Provide the (X, Y) coordinate of the cell's center where the given text is located.  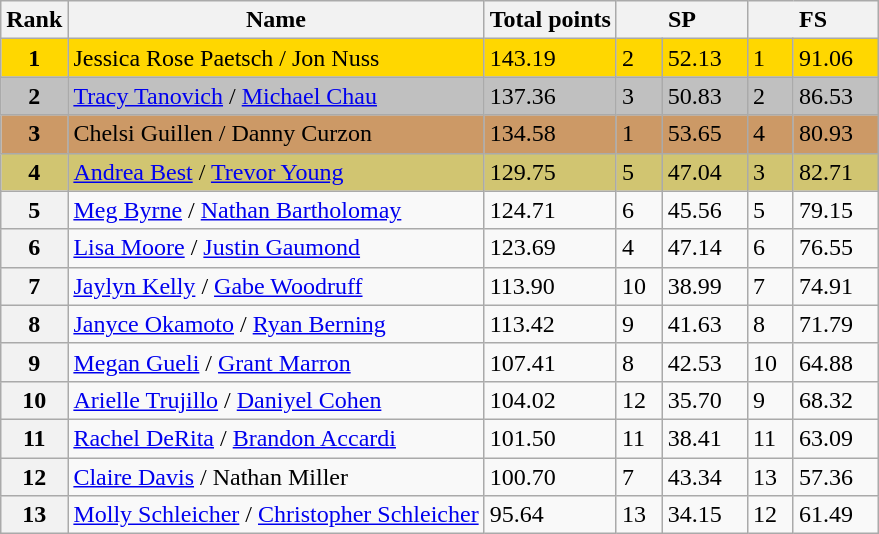
Total points (550, 20)
124.71 (550, 210)
95.64 (550, 515)
80.93 (836, 134)
63.09 (836, 438)
45.56 (704, 210)
Chelsi Guillen / Danny Curzon (276, 134)
Jaylyn Kelly / Gabe Woodruff (276, 286)
Claire Davis / Nathan Miller (276, 477)
113.90 (550, 286)
52.13 (704, 58)
47.14 (704, 248)
Meg Byrne / Nathan Bartholomay (276, 210)
104.02 (550, 400)
43.34 (704, 477)
38.41 (704, 438)
76.55 (836, 248)
123.69 (550, 248)
74.91 (836, 286)
Tracy Tanovich / Michael Chau (276, 96)
Molly Schleicher / Christopher Schleicher (276, 515)
57.36 (836, 477)
42.53 (704, 362)
SP (682, 20)
134.58 (550, 134)
Megan Gueli / Grant Marron (276, 362)
68.32 (836, 400)
Rank (34, 20)
Name (276, 20)
101.50 (550, 438)
Andrea Best / Trevor Young (276, 172)
143.19 (550, 58)
64.88 (836, 362)
Jessica Rose Paetsch / Jon Nuss (276, 58)
Rachel DeRita / Brandon Accardi (276, 438)
38.99 (704, 286)
129.75 (550, 172)
137.36 (550, 96)
86.53 (836, 96)
50.83 (704, 96)
82.71 (836, 172)
41.63 (704, 324)
Janyce Okamoto / Ryan Berning (276, 324)
Lisa Moore / Justin Gaumond (276, 248)
100.70 (550, 477)
71.79 (836, 324)
61.49 (836, 515)
FS (812, 20)
Arielle Trujillo / Daniyel Cohen (276, 400)
34.15 (704, 515)
91.06 (836, 58)
35.70 (704, 400)
113.42 (550, 324)
53.65 (704, 134)
79.15 (836, 210)
47.04 (704, 172)
107.41 (550, 362)
